Output the [X, Y] coordinate of the center of the cell containing the given text.  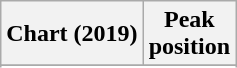
Peakposition [189, 34]
Chart (2019) [72, 34]
